Pinpoint the cell where the given text exists, returning its [x, y] midpoint coordinate. 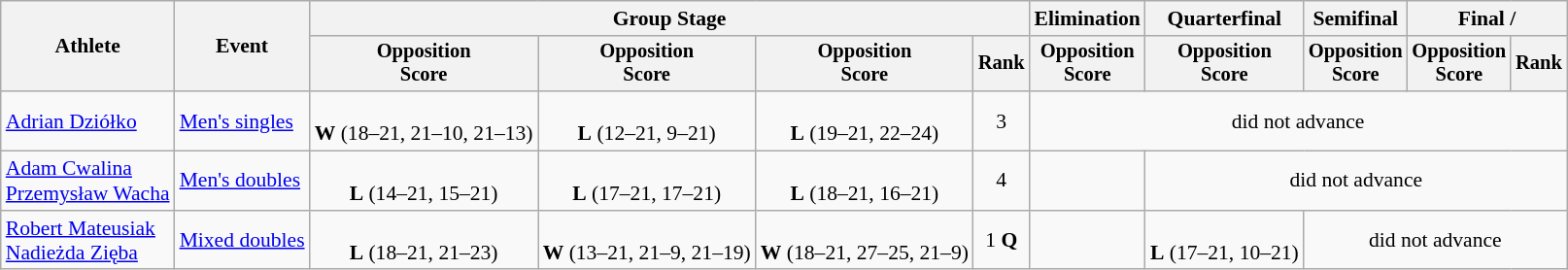
Mixed doubles [243, 241]
Elimination [1088, 18]
L (18–21, 16–21) [865, 181]
Men's singles [243, 120]
Men's doubles [243, 181]
L (17–21, 17–21) [647, 181]
Group Stage [670, 18]
Event [243, 47]
Adam CwalinaPrzemysław Wacha [87, 181]
L (19–21, 22–24) [865, 120]
L (18–21, 21–23) [424, 241]
1 Q [1002, 241]
W (18–21, 21–10, 21–13) [424, 120]
3 [1002, 120]
Athlete [87, 47]
L (17–21, 10–21) [1224, 241]
4 [1002, 181]
W (18–21, 27–25, 21–9) [865, 241]
Semifinal [1356, 18]
Robert MateusiakNadieżda Zięba [87, 241]
W (13–21, 21–9, 21–19) [647, 241]
Final / [1486, 18]
Quarterfinal [1224, 18]
L (14–21, 15–21) [424, 181]
L (12–21, 9–21) [647, 120]
Adrian Dziółko [87, 120]
